Capture the cell that displays the provided text and extract its [x, y] central coordinate. 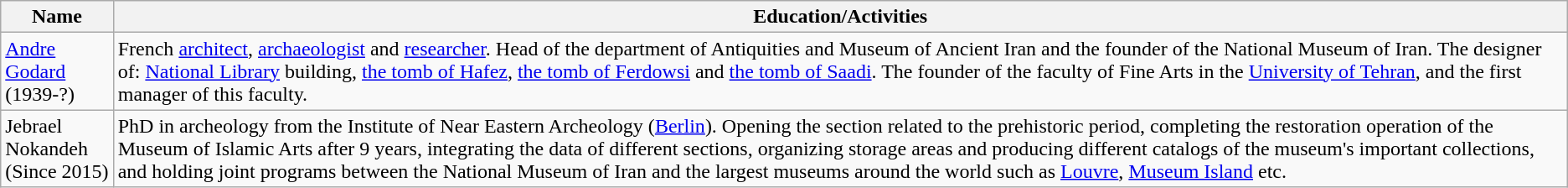
Education/Activities [840, 17]
Jebrael Nokandeh(Since 2015) [57, 149]
Andre Godard(1939-?) [57, 71]
Name [57, 17]
